Determine the (X, Y) coordinate at the center of the cell enclosing the given text.  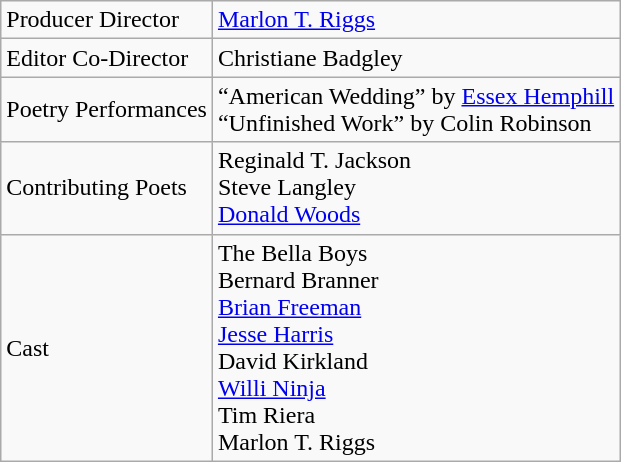
Cast (107, 348)
Poetry Performances (107, 110)
Contributing Poets (107, 188)
The Bella BoysBernard BrannerBrian FreemanJesse HarrisDavid KirklandWilli NinjaTim RieraMarlon T. Riggs (416, 348)
Christiane Badgley (416, 58)
Producer Director (107, 20)
Editor Co-Director (107, 58)
Reginald T. JacksonSteve LangleyDonald Woods (416, 188)
“American Wedding” by Essex Hemphill“Unfinished Work” by Colin Robinson (416, 110)
Marlon T. Riggs (416, 20)
